For the text-containing cell, return its midpoint in [x, y] coordinate format. 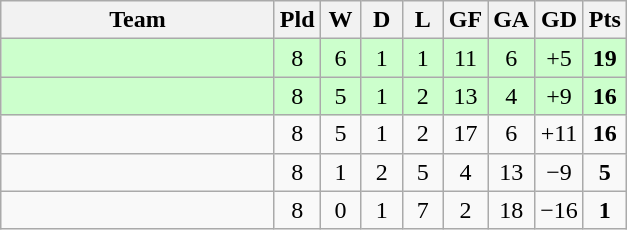
+11 [560, 134]
GA [512, 20]
+5 [560, 58]
Pld [297, 20]
+9 [560, 96]
GF [465, 20]
0 [340, 210]
18 [512, 210]
W [340, 20]
Team [138, 20]
7 [422, 210]
−16 [560, 210]
11 [465, 58]
Pts [604, 20]
D [382, 20]
19 [604, 58]
L [422, 20]
−9 [560, 172]
GD [560, 20]
17 [465, 134]
